Output the [X, Y] coordinate of the center of the cell containing the given text.  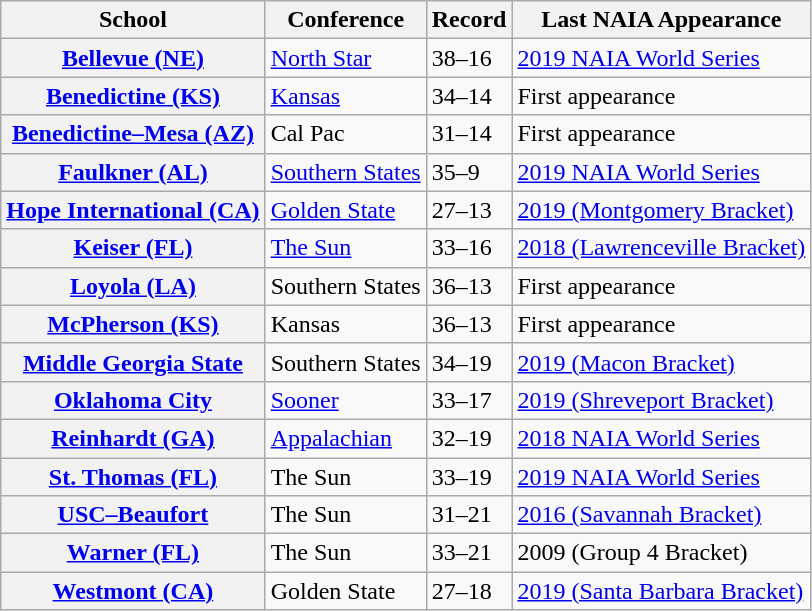
2009 (Group 4 Bracket) [662, 553]
Westmont (CA) [133, 591]
Benedictine (KS) [133, 96]
31–14 [469, 134]
33–21 [469, 553]
35–9 [469, 172]
Faulkner (AL) [133, 172]
2019 (Montgomery Bracket) [662, 210]
33–19 [469, 477]
27–18 [469, 591]
Cal Pac [346, 134]
USC–Beaufort [133, 515]
Record [469, 20]
Sooner [346, 400]
2019 (Santa Barbara Bracket) [662, 591]
Reinhardt (GA) [133, 438]
Conference [346, 20]
Bellevue (NE) [133, 58]
Hope International (CA) [133, 210]
38–16 [469, 58]
Loyola (LA) [133, 286]
Oklahoma City [133, 400]
2019 (Shreveport Bracket) [662, 400]
2018 (Lawrenceville Bracket) [662, 248]
2018 NAIA World Series [662, 438]
Last NAIA Appearance [662, 20]
32–19 [469, 438]
Warner (FL) [133, 553]
27–13 [469, 210]
31–21 [469, 515]
2019 (Macon Bracket) [662, 362]
McPherson (KS) [133, 324]
Middle Georgia State [133, 362]
Keiser (FL) [133, 248]
Appalachian [346, 438]
33–16 [469, 248]
School [133, 20]
Benedictine–Mesa (AZ) [133, 134]
34–19 [469, 362]
St. Thomas (FL) [133, 477]
34–14 [469, 96]
33–17 [469, 400]
2016 (Savannah Bracket) [662, 515]
North Star [346, 58]
